Provide the (X, Y) coordinate of the cell's center where the given text is located.  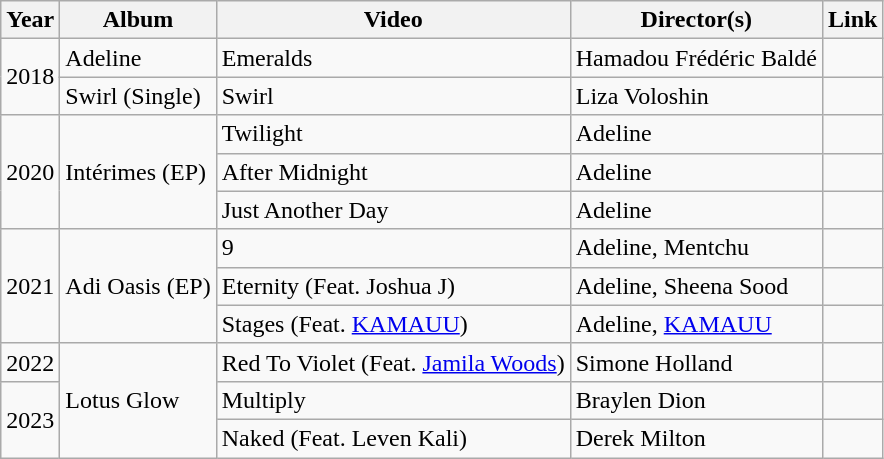
Naked (Feat. Leven Kali) (393, 438)
Intérimes (EP) (138, 172)
2020 (30, 172)
2022 (30, 362)
Twilight (393, 134)
Hamadou Frédéric Baldé (696, 58)
Year (30, 20)
Link (853, 20)
Liza Voloshin (696, 96)
Adeline, Sheena Sood (696, 286)
Adeline, KAMAUU (696, 324)
Multiply (393, 400)
2021 (30, 286)
Derek Milton (696, 438)
Video (393, 20)
Red To Violet (Feat. Jamila Woods) (393, 362)
Adi Oasis (EP) (138, 286)
Swirl (393, 96)
Just Another Day (393, 210)
After Midnight (393, 172)
Emeralds (393, 58)
Braylen Dion (696, 400)
Stages (Feat. KAMAUU) (393, 324)
2018 (30, 77)
9 (393, 248)
2023 (30, 419)
Swirl (Single) (138, 96)
Director(s) (696, 20)
Album (138, 20)
Simone Holland (696, 362)
Eternity (Feat. Joshua J) (393, 286)
Lotus Glow (138, 400)
Adeline, Mentchu (696, 248)
